Output the [x, y] coordinate of the center of the cell containing the given text.  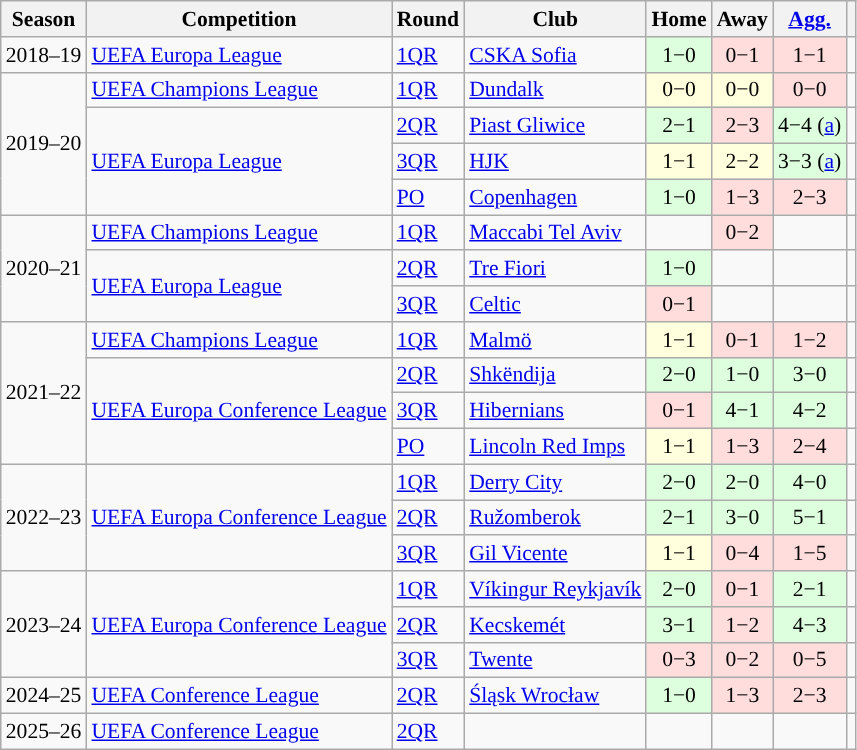
Celtic [555, 304]
5−1 [810, 518]
2024–25 [44, 696]
Shkëndija [555, 375]
2019–20 [44, 143]
Maccabi Tel Aviv [555, 233]
0−4 [742, 554]
Away [742, 19]
3−3 (a) [810, 162]
Home [678, 19]
4−2 [810, 411]
0−3 [678, 660]
Copenhagen [555, 197]
2023–24 [44, 624]
3−1 [678, 625]
HJK [555, 162]
Piast Gliwice [555, 126]
Club [555, 19]
0−5 [810, 660]
Season [44, 19]
4−1 [742, 411]
2018–19 [44, 55]
1−5 [810, 554]
Dundalk [555, 90]
2022–23 [44, 518]
2020–21 [44, 268]
Agg. [810, 19]
Víkingur Reykjavík [555, 589]
Ružomberok [555, 518]
2021–22 [44, 393]
Gil Vicente [555, 554]
Lincoln Red Imps [555, 447]
CSKA Sofia [555, 55]
4−3 [810, 625]
2025–26 [44, 732]
Śląsk Wrocław [555, 696]
2−2 [742, 162]
Competition [238, 19]
2−4 [810, 447]
4−0 [810, 482]
Hibernians [555, 411]
Malmö [555, 340]
Twente [555, 660]
Tre Fiori [555, 269]
Round [428, 19]
4−4 (a) [810, 126]
Derry City [555, 482]
Kecskemét [555, 625]
